Find where the given text appears and provide that cell's center as [x, y] coordinate. 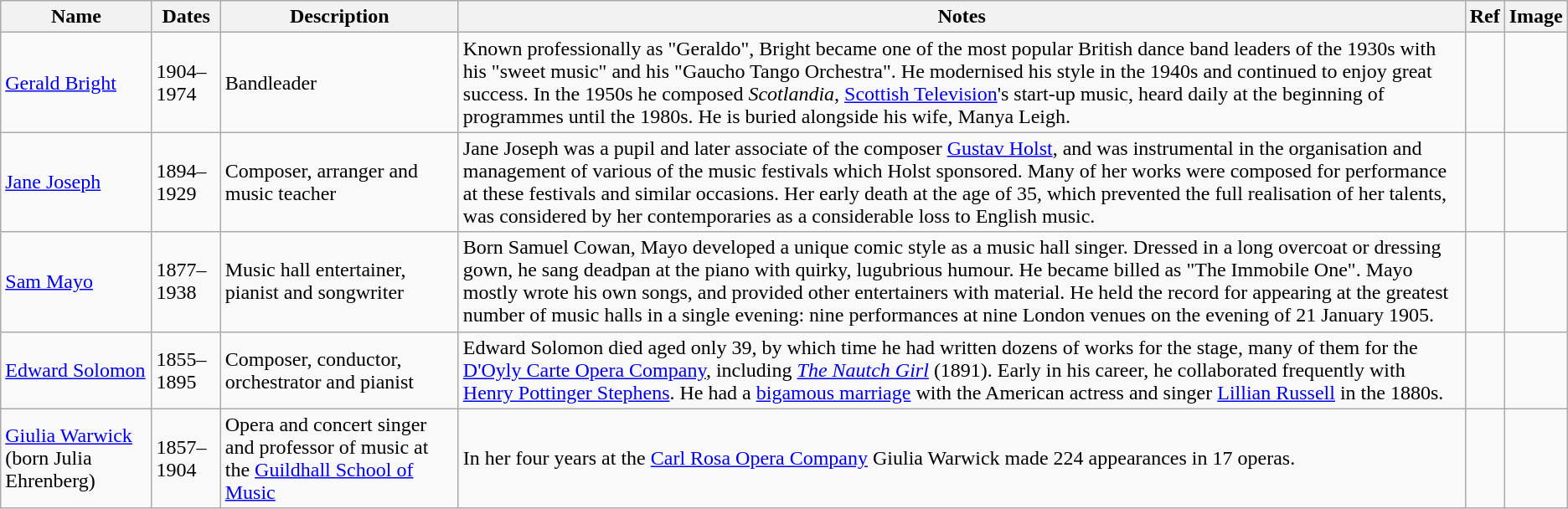
1855–1895 [186, 370]
Composer, arranger and music teacher [339, 183]
Bandleader [339, 82]
Name [76, 17]
Dates [186, 17]
Description [339, 17]
Jane Joseph [76, 183]
1904–1974 [186, 82]
Giulia Warwick (born Julia Ehrenberg) [76, 459]
Sam Mayo [76, 281]
Opera and concert singer and professor of music at the Guildhall School of Music [339, 459]
Edward Solomon [76, 370]
In her four years at the Carl Rosa Opera Company Giulia Warwick made 224 appearances in 17 operas. [962, 459]
Composer, conductor, orchestrator and pianist [339, 370]
1857–1904 [186, 459]
Notes [962, 17]
Music hall entertainer, pianist and songwriter [339, 281]
1894–1929 [186, 183]
Gerald Bright [76, 82]
Ref [1484, 17]
Image [1536, 17]
1877–1938 [186, 281]
